Extract the (X, Y) coordinate from the center of the cell holding the provided text.  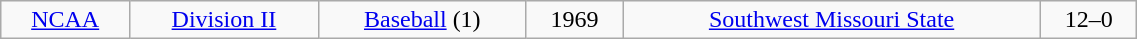
NCAA (66, 20)
1969 (574, 20)
Division II (224, 20)
12–0 (1089, 20)
Baseball (1) (422, 20)
Southwest Missouri State (832, 20)
